Provide the [X, Y] coordinate of the cell's center where the given text is located.  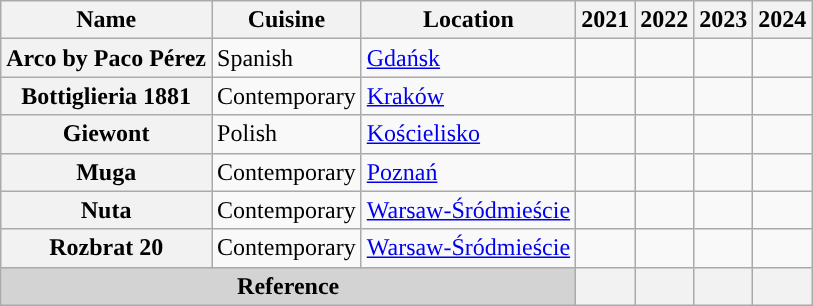
Reference [288, 286]
Giewont [106, 134]
Gdańsk [468, 58]
2022 [664, 20]
Kraków [468, 96]
2023 [724, 20]
Rozbrat 20 [106, 248]
Muga [106, 172]
Arco by Paco Pérez [106, 58]
Bottiglieria 1881 [106, 96]
Spanish [287, 58]
Name [106, 20]
Polish [287, 134]
Location [468, 20]
2021 [606, 20]
Nuta [106, 210]
Kościelisko [468, 134]
2024 [782, 20]
Poznań [468, 172]
Cuisine [287, 20]
